Find where the given text appears and provide that cell's center as (x, y) coordinate. 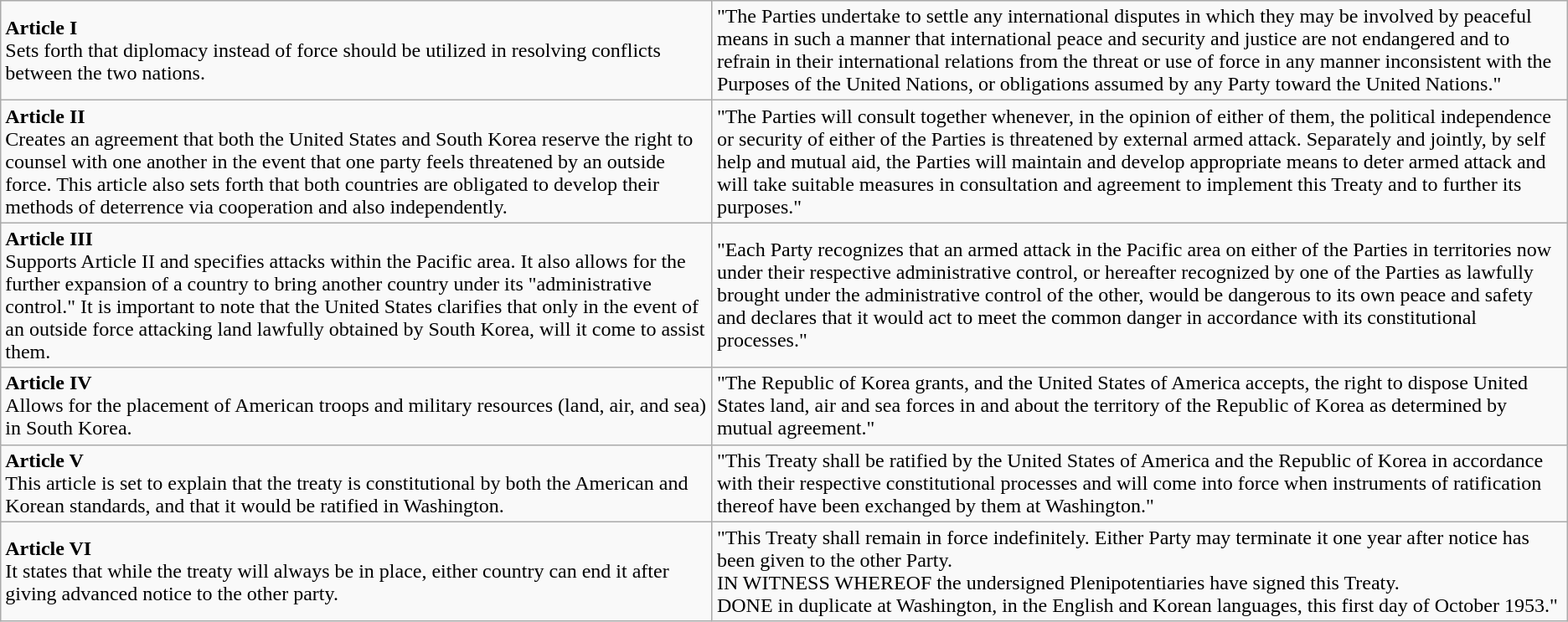
Article VIIt states that while the treaty will always be in place, either country can end it after giving advanced notice to the other party. (357, 571)
Article IVAllows for the placement of American troops and military resources (land, air, and sea) in South Korea. (357, 406)
Article ISets forth that diplomacy instead of force should be utilized in resolving conflicts between the two nations. (357, 50)
